Detect which cell encompasses the target text, then output its [x, y] center coordinate. 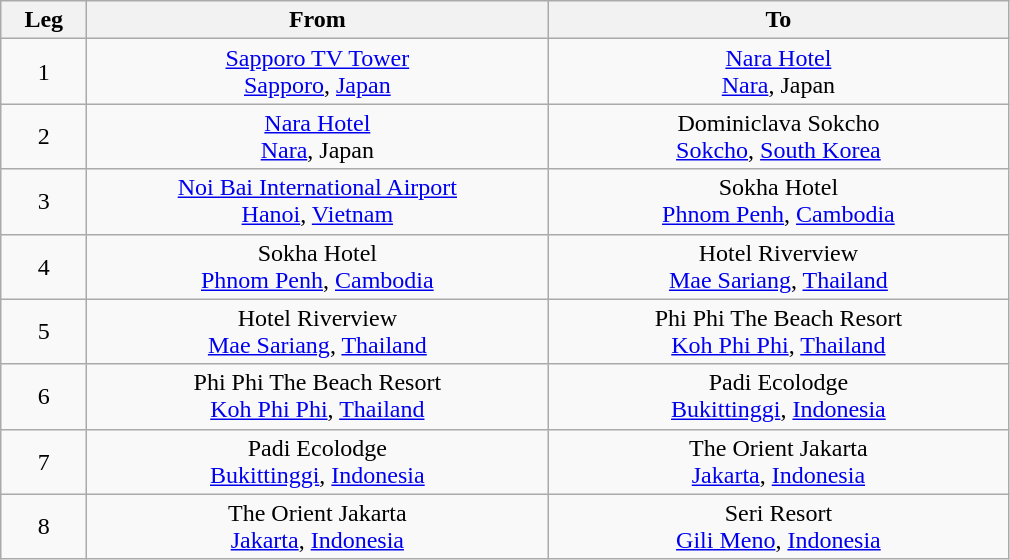
Noi Bai International AirportHanoi, Vietnam [318, 202]
Sapporo TV TowerSapporo, Japan [318, 72]
From [318, 20]
Leg [44, 20]
2 [44, 136]
4 [44, 266]
6 [44, 396]
Seri ResortGili Meno, Indonesia [778, 526]
1 [44, 72]
3 [44, 202]
5 [44, 332]
8 [44, 526]
7 [44, 462]
Dominiclava SokchoSokcho, South Korea [778, 136]
To [778, 20]
